Return the (x, y) coordinate for the center point of the cell that contains the specified text.  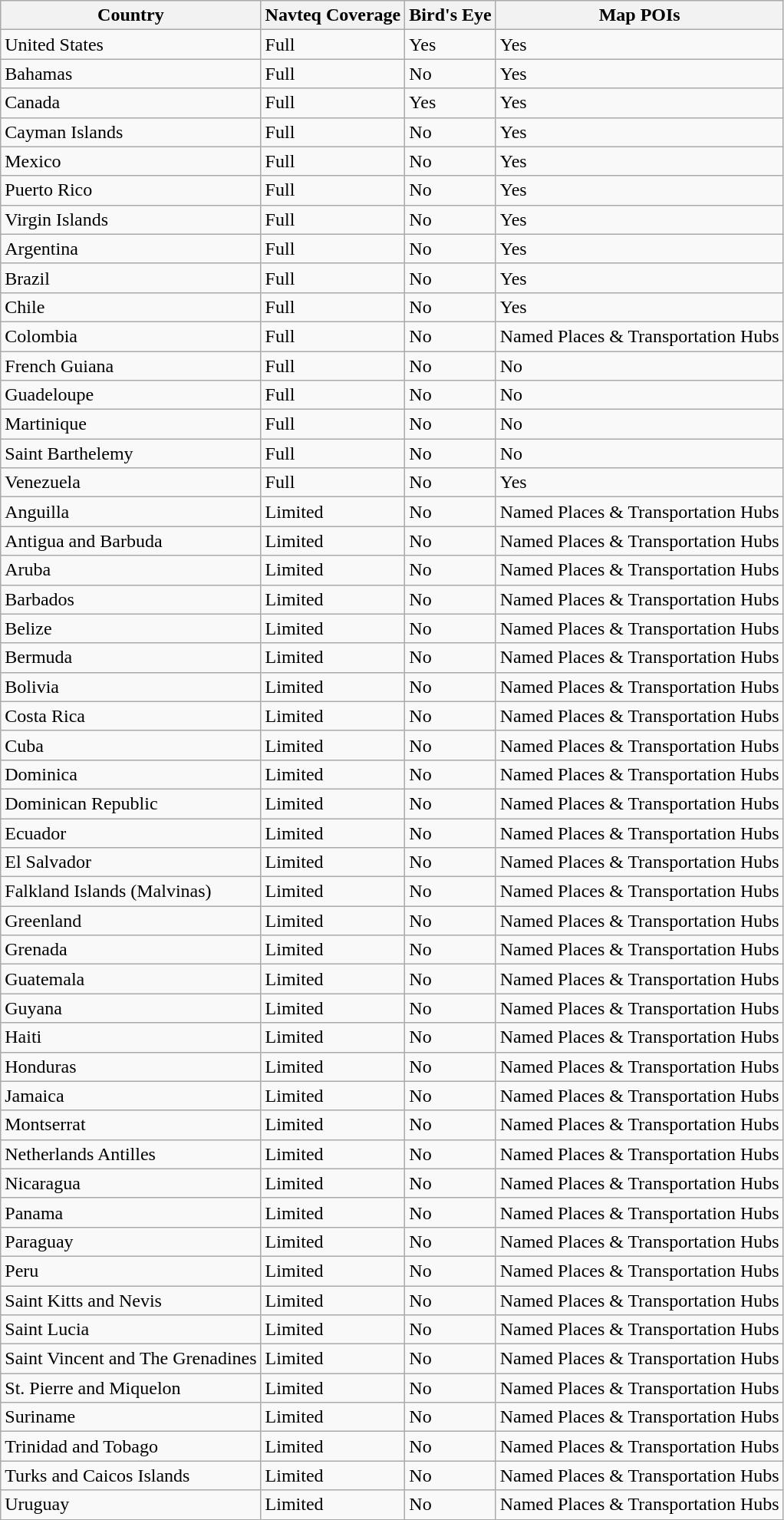
Suriname (130, 1417)
Mexico (130, 161)
Cayman Islands (130, 132)
Netherlands Antilles (130, 1154)
Honduras (130, 1067)
Paraguay (130, 1241)
Nicaragua (130, 1183)
Guatemala (130, 979)
Puerto Rico (130, 190)
Map POIs (640, 15)
Peru (130, 1271)
Canada (130, 103)
Bird's Eye (450, 15)
Barbados (130, 599)
Saint Barthelemy (130, 453)
Trinidad and Tobago (130, 1446)
Grenada (130, 950)
Brazil (130, 278)
Montserrat (130, 1125)
Ecuador (130, 833)
Country (130, 15)
Panama (130, 1212)
Dominica (130, 774)
Martinique (130, 424)
Dominican Republic (130, 803)
Saint Vincent and The Grenadines (130, 1359)
French Guiana (130, 366)
Cuba (130, 745)
Bolivia (130, 687)
Jamaica (130, 1096)
St. Pierre and Miquelon (130, 1388)
Navteq Coverage (333, 15)
Belize (130, 628)
Costa Rica (130, 716)
El Salvador (130, 862)
Guadeloupe (130, 395)
Saint Lucia (130, 1330)
Aruba (130, 570)
Antigua and Barbuda (130, 541)
Guyana (130, 1008)
Bahamas (130, 74)
Colombia (130, 336)
Saint Kitts and Nevis (130, 1301)
Argentina (130, 249)
Bermuda (130, 658)
Falkland Islands (Malvinas) (130, 892)
Virgin Islands (130, 219)
Chile (130, 307)
Turks and Caicos Islands (130, 1475)
United States (130, 45)
Uruguay (130, 1505)
Greenland (130, 921)
Haiti (130, 1037)
Anguilla (130, 512)
Venezuela (130, 483)
